Find where the given text appears and provide that cell's center as (X, Y) coordinate. 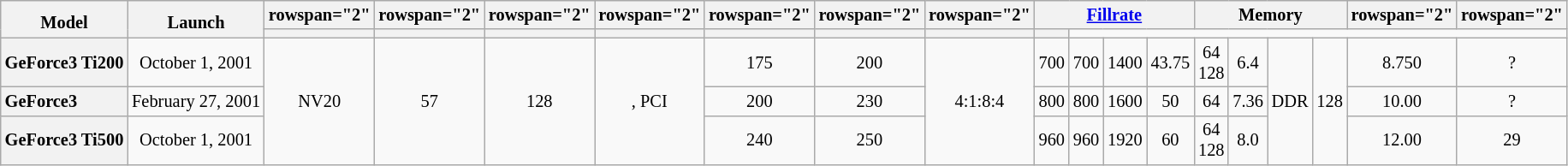
DDR (1291, 101)
240 (760, 140)
60 (1171, 140)
230 (870, 101)
NV20 (320, 101)
250 (870, 140)
Fillrate (1114, 15)
29 (1512, 140)
Model (64, 19)
1920 (1125, 140)
43.75 (1171, 62)
Memory (1270, 15)
GeForce3 Ti500 (64, 140)
57 (430, 101)
1400 (1125, 62)
7.36 (1248, 101)
10.00 (1402, 101)
8.750 (1402, 62)
64 (1211, 101)
February 27, 2001 (196, 101)
GeForce3 (64, 101)
Launch (196, 19)
175 (760, 62)
8.0 (1248, 140)
4:1:8:4 (979, 101)
GeForce3 Ti200 (64, 62)
50 (1171, 101)
, PCI (650, 101)
12.00 (1402, 140)
1600 (1125, 101)
6.4 (1248, 62)
